Provide the [x, y] coordinate of the cell's center where the given text is located.  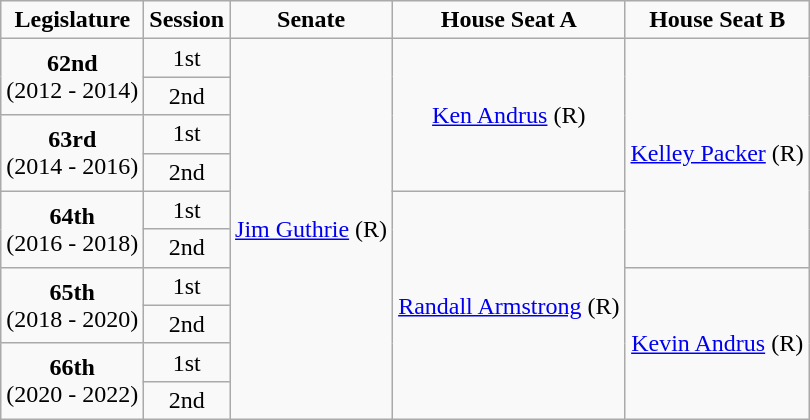
62nd (2012 - 2014) [72, 77]
Kelley Packer (R) [717, 153]
63rd (2014 - 2016) [72, 153]
66th (2020 - 2022) [72, 381]
House Seat B [717, 20]
Session [187, 20]
Senate [312, 20]
House Seat A [509, 20]
Jim Guthrie (R) [312, 230]
65th (2018 - 2020) [72, 305]
Legislature [72, 20]
Randall Armstrong (R) [509, 305]
Ken Andrus (R) [509, 115]
64th (2016 - 2018) [72, 229]
Kevin Andrus (R) [717, 343]
